Determine the (X, Y) coordinate at the center of the cell enclosing the given text.  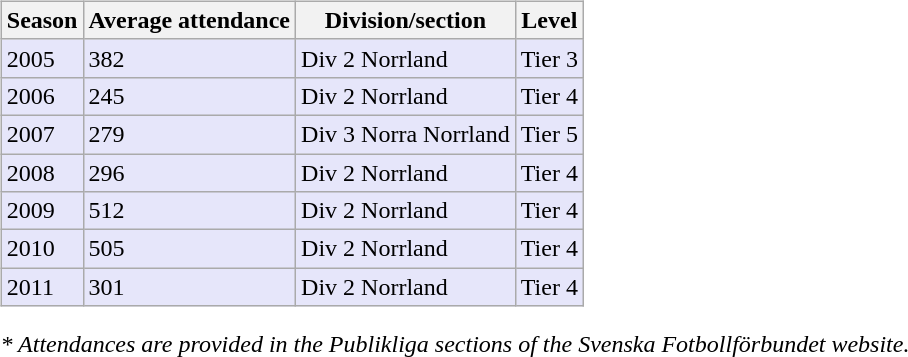
Tier 3 (549, 58)
Season (42, 20)
Tier 5 (549, 134)
2007 (42, 134)
2010 (42, 249)
2005 (42, 58)
Level (549, 20)
382 (190, 58)
Division/section (406, 20)
301 (190, 287)
505 (190, 249)
245 (190, 96)
279 (190, 134)
2006 (42, 96)
Div 3 Norra Norrland (406, 134)
2011 (42, 287)
2008 (42, 173)
2009 (42, 211)
Average attendance (190, 20)
296 (190, 173)
512 (190, 211)
